Pinpoint the cell where the given text exists, returning its (x, y) midpoint coordinate. 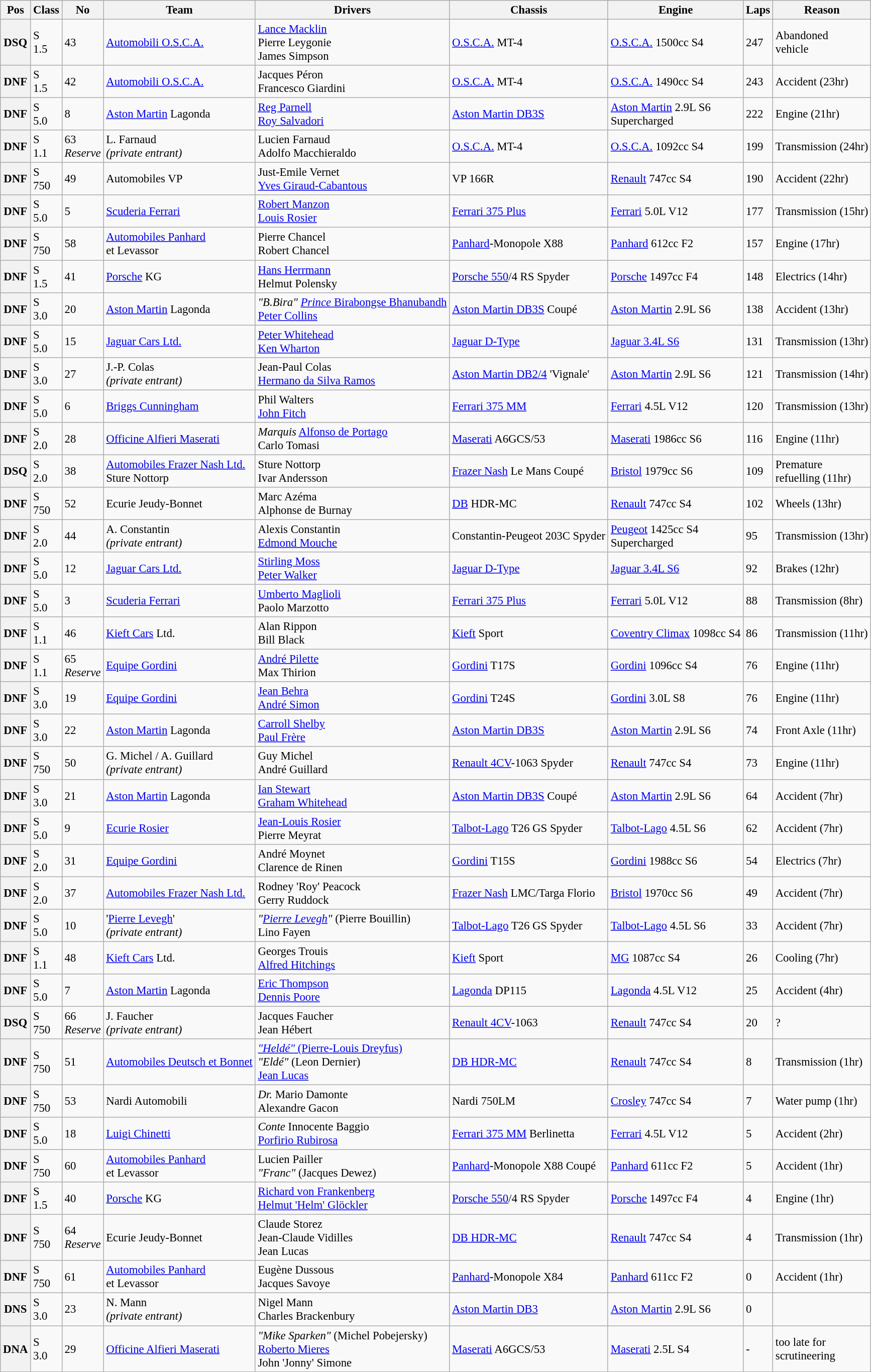
Sture Nottorp Ivar Andersson (353, 471)
6 (82, 406)
Panhard 612cc F2 (675, 244)
Just-Emile Vernet Yves Giraud-Cabantous (353, 179)
222 (758, 115)
48 (82, 958)
Lucien Pailler "Franc" (Jacques Dewez) (353, 1167)
Aston Martin DB2/4 'Vignale' (529, 374)
9 (82, 828)
Lance Macklin Pierre Leygonie James Simpson (353, 43)
Renault 4CV-1063 (529, 1023)
Transmission (8hr) (822, 601)
Drivers (353, 10)
Jean Behra André Simon (353, 698)
62 (758, 828)
Jean-Louis Rosier Pierre Meyrat (353, 828)
Automobiles Frazer Nash Ltd. Sture Nottorp (179, 471)
148 (758, 276)
Ferrari 375 MM (529, 406)
VP 166R (529, 179)
63Reserve (82, 147)
41 (82, 276)
Coventry Climax 1098cc S4 (675, 633)
19 (82, 698)
Alan Rippon Bill Black (353, 633)
Brakes (12hr) (822, 569)
23 (82, 1309)
A. Constantin(private entrant) (179, 536)
Electrics (14hr) (822, 276)
Alexis Constantin Edmond Mouche (353, 536)
N. Mann(private entrant) (179, 1309)
Nardi Automobili (179, 1101)
Lagonda 4.5L V12 (675, 991)
Reg Parnell Roy Salvadori (353, 115)
109 (758, 471)
61 (82, 1277)
Abandoned vehicle (822, 43)
Reason (822, 10)
Engine (1hr) (822, 1199)
Claude Storez Jean-Claude Vidilles Jean Lucas (353, 1238)
André Moynet Clarence de Rinen (353, 860)
88 (758, 601)
66Reserve (82, 1023)
Transmission (14hr) (822, 374)
Richard von Frankenberg Helmut 'Helm' Glöckler (353, 1199)
Crosley 747cc S4 (675, 1101)
Carroll Shelby Paul Frère (353, 730)
177 (758, 211)
38 (82, 471)
Panhard-Monopole X88 (529, 244)
33 (758, 925)
Umberto Maglioli Paolo Marzotto (353, 601)
Lagonda DP115 (529, 991)
Transmission (15hr) (822, 211)
Dr. Mario Damonte Alexandre Gacon (353, 1101)
? (822, 1023)
Nigel Mann Charles Brackenbury (353, 1309)
Gordini T24S (529, 698)
O.S.C.A. 1500cc S4 (675, 43)
Panhard-Monopole X88 Coupé (529, 1167)
Pierre Chancel Robert Chancel (353, 244)
Rodney 'Roy' Peacock Gerry Ruddock (353, 893)
131 (758, 342)
Hans Herrmann Helmut Polensky (353, 276)
247 (758, 43)
Laps (758, 10)
Accident (13hr) (822, 308)
Lucien Farnaud Adolfo Macchieraldo (353, 147)
Peugeot 1425cc S4 Supercharged (675, 536)
Electrics (7hr) (822, 860)
54 (758, 860)
Georges Trouis Alfred Hitchings (353, 958)
116 (758, 439)
O.S.C.A. 1490cc S4 (675, 81)
199 (758, 147)
too late forscrutineering (822, 1349)
Peter Whitehead Ken Wharton (353, 342)
Automobiles VP (179, 179)
65Reserve (82, 666)
Accident (2hr) (822, 1133)
Jean-Paul Colas Hermano da Silva Ramos (353, 374)
'Pierre Levegh'(private entrant) (179, 925)
27 (82, 374)
21 (82, 796)
28 (82, 439)
44 (82, 536)
Class (46, 10)
Maserati 2.5L S4 (675, 1349)
3 (82, 601)
Conte Innocente Baggio Porfirio Rubirosa (353, 1133)
MG 1087cc S4 (675, 958)
86 (758, 633)
53 (82, 1101)
29 (82, 1349)
12 (82, 569)
40 (82, 1199)
243 (758, 81)
Team (179, 10)
120 (758, 406)
Accident (4hr) (822, 991)
46 (82, 633)
Pos (16, 10)
138 (758, 308)
L. Farnaud(private entrant) (179, 147)
J. Faucher(private entrant) (179, 1023)
64 (758, 796)
No (82, 10)
26 (758, 958)
Nardi 750LM (529, 1101)
10 (82, 925)
190 (758, 179)
Chassis (529, 10)
22 (82, 730)
31 (82, 860)
"B.Bira" Prince Birabongse Bhanubandh Peter Collins (353, 308)
Renault 4CV-1063 Spyder (529, 764)
102 (758, 503)
Transmission (11hr) (822, 633)
Maserati 1986cc S6 (675, 439)
Ian Stewart Graham Whitehead (353, 796)
"Pierre Levegh" (Pierre Bouillin) Lino Fayen (353, 925)
Guy Michel André Guillard (353, 764)
Gordini T15S (529, 860)
42 (82, 81)
74 (758, 730)
Transmission (24hr) (822, 147)
Phil Walters John Fitch (353, 406)
Marquis Alfonso de Portago Carlo Tomasi (353, 439)
Gordini 1988cc S6 (675, 860)
157 (758, 244)
"Mike Sparken" (Michel Pobejersky) Roberto Mieres John 'Jonny' Simone (353, 1349)
43 (82, 43)
Gordini 1096cc S4 (675, 666)
Accident (23hr) (822, 81)
Aston Martin 2.9L S6 Supercharged (675, 115)
O.S.C.A. 1092cc S4 (675, 147)
Ecurie Rosier (179, 828)
Panhard-Monopole X84 (529, 1277)
DNA (16, 1349)
Frazer Nash Le Mans Coupé (529, 471)
Frazer Nash LMC/Targa Florio (529, 893)
Bristol 1979cc S6 (675, 471)
G. Michel / A. Guillard(private entrant) (179, 764)
121 (758, 374)
Bristol 1970cc S6 (675, 893)
Automobiles Deutsch et Bonnet (179, 1062)
Cooling (7hr) (822, 958)
64Reserve (82, 1238)
Engine (17hr) (822, 244)
Jacques Faucher Jean Hébert (353, 1023)
18 (82, 1133)
51 (82, 1062)
Constantin-Peugeot 203C Spyder (529, 536)
Premature refuelling (11hr) (822, 471)
Gordini T17S (529, 666)
DNS (16, 1309)
"Heldé" (Pierre-Louis Dreyfus) "Eldé" (Leon Dernier) Jean Lucas (353, 1062)
- (758, 1349)
Aston Martin DB3 (529, 1309)
Engine (675, 10)
25 (758, 991)
Wheels (13hr) (822, 503)
Marc Azéma Alphonse de Burnay (353, 503)
73 (758, 764)
Gordini 3.0L S8 (675, 698)
Eugène Dussous Jacques Savoye (353, 1277)
Automobiles Frazer Nash Ltd. (179, 893)
50 (82, 764)
60 (82, 1167)
37 (82, 893)
95 (758, 536)
Ferrari 375 MM Berlinetta (529, 1133)
Briggs Cunningham (179, 406)
Engine (21hr) (822, 115)
Stirling Moss Peter Walker (353, 569)
52 (82, 503)
92 (758, 569)
Accident (22hr) (822, 179)
15 (82, 342)
André Pilette Max Thirion (353, 666)
Front Axle (11hr) (822, 730)
58 (82, 244)
Luigi Chinetti (179, 1133)
Robert Manzon Louis Rosier (353, 211)
Jacques Péron Francesco Giardini (353, 81)
J.-P. Colas(private entrant) (179, 374)
Water pump (1hr) (822, 1101)
Eric Thompson Dennis Poore (353, 991)
